Return the [x, y] coordinate for the center point of the cell that contains the specified text.  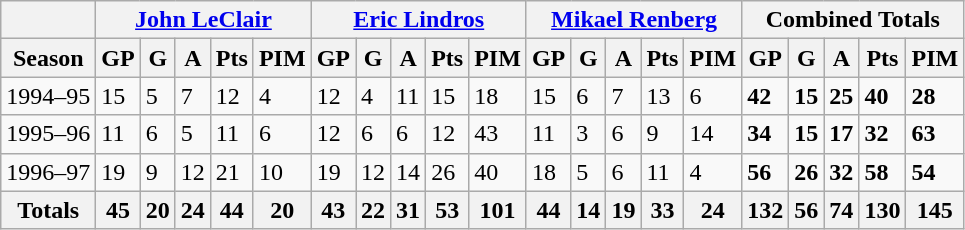
25 [842, 96]
54 [935, 172]
Totals [48, 210]
45 [118, 210]
31 [408, 210]
Mikael Renberg [634, 20]
Season [48, 58]
3 [588, 134]
74 [842, 210]
34 [766, 134]
145 [935, 210]
132 [766, 210]
101 [498, 210]
John LeClair [204, 20]
Eric Lindros [418, 20]
28 [935, 96]
1994–95 [48, 96]
10 [282, 172]
63 [935, 134]
13 [662, 96]
53 [448, 210]
22 [374, 210]
21 [232, 172]
17 [842, 134]
42 [766, 96]
Combined Totals [853, 20]
1995–96 [48, 134]
33 [662, 210]
58 [882, 172]
130 [882, 210]
1996–97 [48, 172]
